Extract the [x, y] coordinate from the center of the cell holding the provided text.  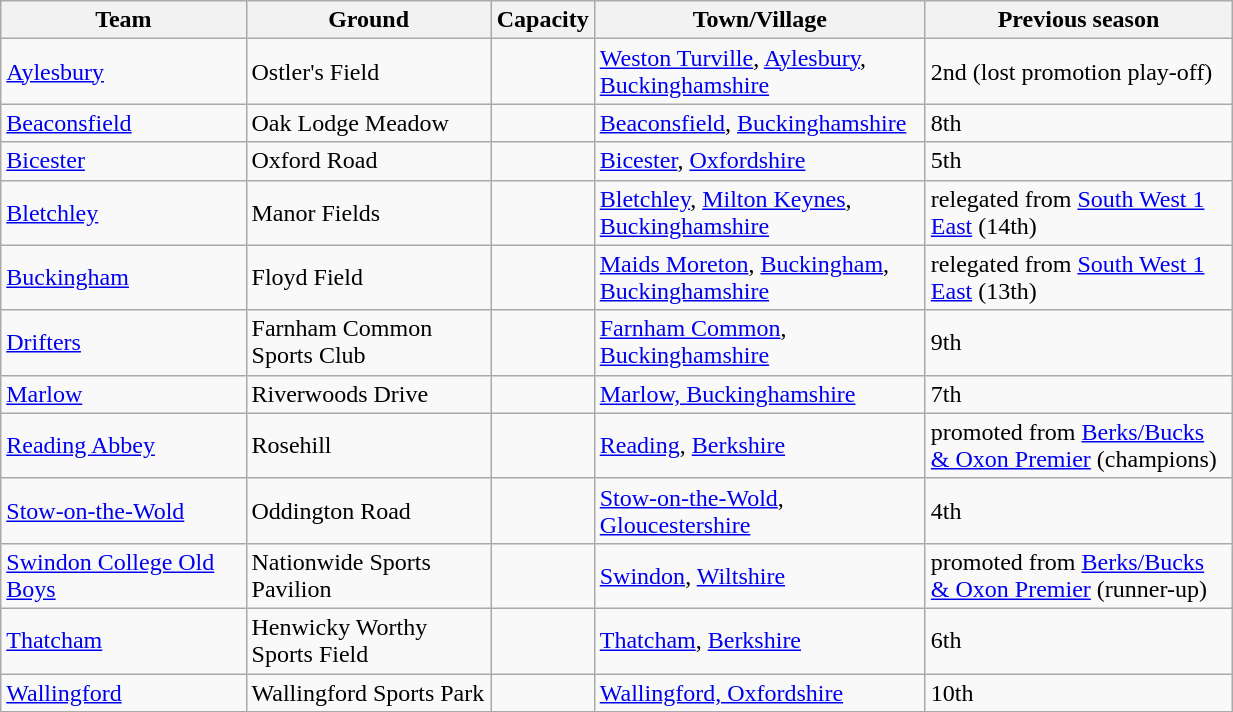
Aylesbury [124, 72]
Bletchley [124, 212]
Team [124, 20]
Oxford Road [368, 161]
5th [1078, 161]
Marlow [124, 394]
Farnham Common, Buckinghamshire [760, 342]
Oddington Road [368, 510]
Town/Village [760, 20]
Marlow, Buckinghamshire [760, 394]
Bletchley, Milton Keynes, Buckinghamshire [760, 212]
4th [1078, 510]
Swindon, Wiltshire [760, 576]
6th [1078, 640]
Buckingham [124, 278]
Wallingford [124, 693]
Farnham Common Sports Club [368, 342]
10th [1078, 693]
Beaconsfield, Buckinghamshire [760, 123]
Thatcham, Berkshire [760, 640]
Floyd Field [368, 278]
Stow-on-the-Wold [124, 510]
promoted from Berks/Bucks & Oxon Premier (runner-up) [1078, 576]
9th [1078, 342]
Maids Moreton, Buckingham, Buckinghamshire [760, 278]
Swindon College Old Boys [124, 576]
Ground [368, 20]
promoted from Berks/Bucks & Oxon Premier (champions) [1078, 446]
Bicester, Oxfordshire [760, 161]
Rosehill [368, 446]
Thatcham [124, 640]
Wallingford, Oxfordshire [760, 693]
Oak Lodge Meadow [368, 123]
Riverwoods Drive [368, 394]
Stow-on-the-Wold, Gloucestershire [760, 510]
Drifters [124, 342]
Wallingford Sports Park [368, 693]
relegated from South West 1 East (13th) [1078, 278]
Reading Abbey [124, 446]
7th [1078, 394]
Weston Turville, Aylesbury, Buckinghamshire [760, 72]
Manor Fields [368, 212]
Bicester [124, 161]
Capacity [542, 20]
Nationwide Sports Pavilion [368, 576]
Previous season [1078, 20]
Ostler's Field [368, 72]
Beaconsfield [124, 123]
Henwicky Worthy Sports Field [368, 640]
2nd (lost promotion play-off) [1078, 72]
8th [1078, 123]
relegated from South West 1 East (14th) [1078, 212]
Reading, Berkshire [760, 446]
